Extract the (X, Y) coordinate from the center of the cell holding the provided text.  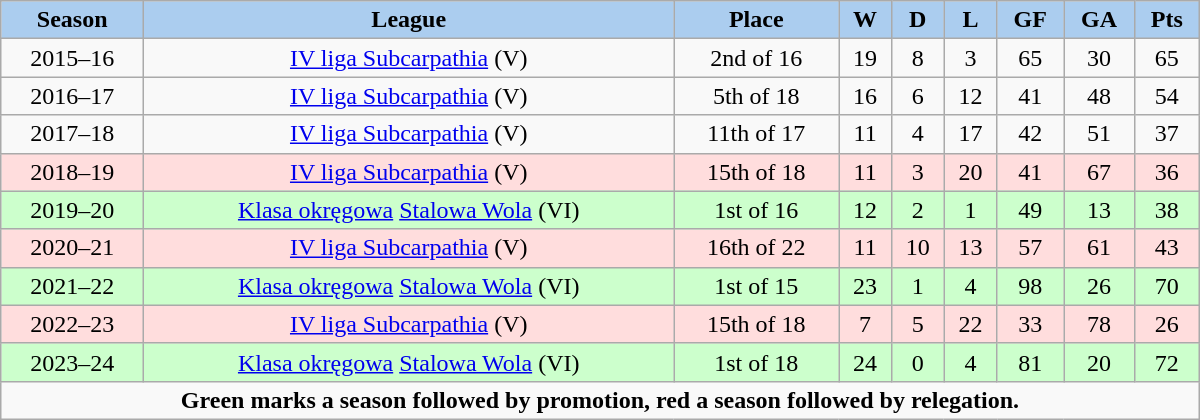
2019–20 (72, 210)
16th of 22 (756, 248)
6 (918, 96)
GA (1100, 20)
2016–17 (72, 96)
1st of 16 (756, 210)
19 (866, 58)
37 (1166, 134)
2021–22 (72, 286)
22 (970, 324)
L (970, 20)
W (866, 20)
5 (918, 324)
2018–19 (72, 172)
2020–21 (72, 248)
23 (866, 286)
33 (1030, 324)
11th of 17 (756, 134)
48 (1100, 96)
8 (918, 58)
2 (918, 210)
1st of 18 (756, 362)
61 (1100, 248)
2022–23 (72, 324)
GF (1030, 20)
54 (1166, 96)
70 (1166, 286)
57 (1030, 248)
Green marks a season followed by promotion, red a season followed by relegation. (600, 400)
67 (1100, 172)
49 (1030, 210)
43 (1166, 248)
42 (1030, 134)
24 (866, 362)
38 (1166, 210)
7 (866, 324)
81 (1030, 362)
16 (866, 96)
2023–24 (72, 362)
98 (1030, 286)
0 (918, 362)
Pts (1166, 20)
78 (1100, 324)
2nd of 16 (756, 58)
League (409, 20)
5th of 18 (756, 96)
72 (1166, 362)
2017–18 (72, 134)
Season (72, 20)
1st of 15 (756, 286)
51 (1100, 134)
10 (918, 248)
17 (970, 134)
D (918, 20)
36 (1166, 172)
2015–16 (72, 58)
Place (756, 20)
30 (1100, 58)
